Capture the cell that displays the provided text and extract its (x, y) central coordinate. 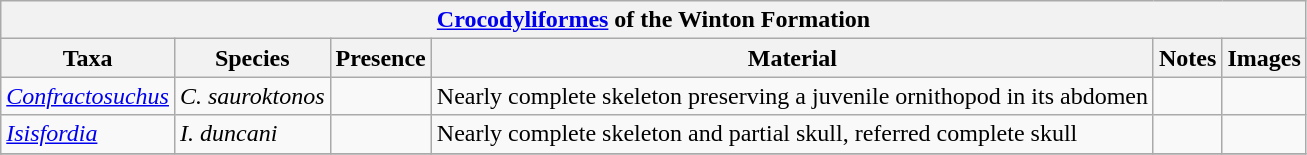
Species (252, 58)
Nearly complete skeleton preserving a juvenile ornithopod in its abdomen (792, 96)
Confractosuchus (88, 96)
I. duncani (252, 134)
Material (792, 58)
Images (1264, 58)
Presence (380, 58)
Isisfordia (88, 134)
Crocodyliformes of the Winton Formation (654, 20)
Nearly complete skeleton and partial skull, referred complete skull (792, 134)
C. sauroktonos (252, 96)
Notes (1187, 58)
Taxa (88, 58)
